From the cell containing the given text, extract its center point as [x, y] coordinate. 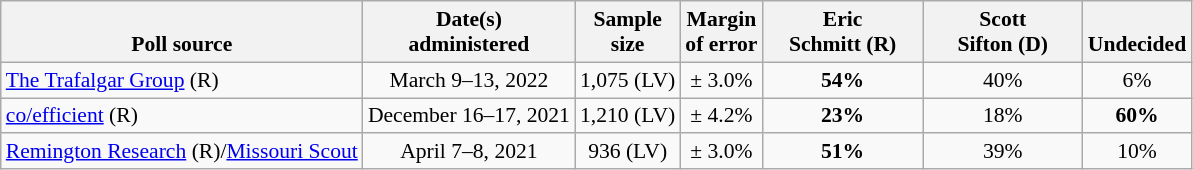
co/efficient (R) [182, 116]
April 7–8, 2021 [469, 152]
The Trafalgar Group (R) [182, 80]
6% [1137, 80]
ScottSifton (D) [1003, 32]
40% [1003, 80]
Date(s)administered [469, 32]
± 4.2% [721, 116]
60% [1137, 116]
39% [1003, 152]
Marginof error [721, 32]
54% [843, 80]
18% [1003, 116]
Samplesize [628, 32]
EricSchmitt (R) [843, 32]
December 16–17, 2021 [469, 116]
1,075 (LV) [628, 80]
Undecided [1137, 32]
Poll source [182, 32]
936 (LV) [628, 152]
1,210 (LV) [628, 116]
51% [843, 152]
Remington Research (R)/Missouri Scout [182, 152]
23% [843, 116]
10% [1137, 152]
March 9–13, 2022 [469, 80]
